Output the (x, y) coordinate of the center of the cell containing the given text.  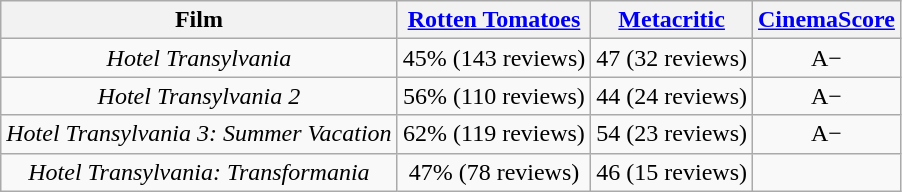
45% (143 reviews) (494, 58)
Hotel Transylvania: Transformania (199, 172)
Rotten Tomatoes (494, 20)
47 (32 reviews) (672, 58)
56% (110 reviews) (494, 96)
Film (199, 20)
Hotel Transylvania (199, 58)
46 (15 reviews) (672, 172)
44 (24 reviews) (672, 96)
62% (119 reviews) (494, 134)
54 (23 reviews) (672, 134)
47% (78 reviews) (494, 172)
Metacritic (672, 20)
Hotel Transylvania 3: Summer Vacation (199, 134)
CinemaScore (827, 20)
Hotel Transylvania 2 (199, 96)
